Identify which cell holds the provided text, then report its [X, Y] central coordinate. 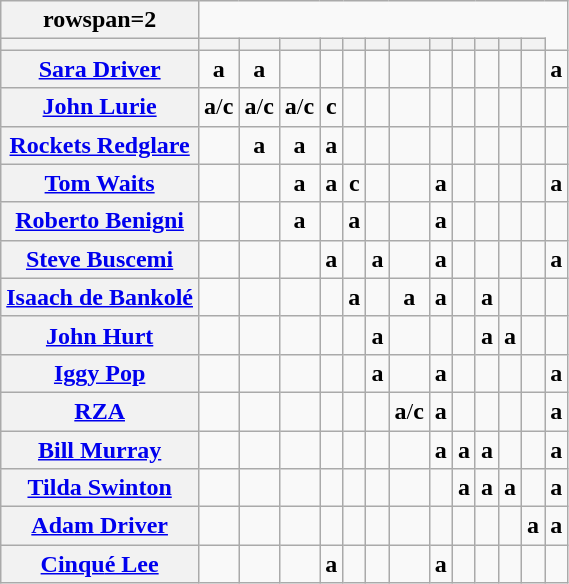
Iggy Pop [100, 373]
John Lurie [100, 107]
Tilda Swinton [100, 488]
Steve Buscemi [100, 259]
Rockets Redglare [100, 145]
rowspan=2 [100, 20]
Isaach de Bankolé [100, 297]
Adam Driver [100, 526]
Tom Waits [100, 183]
Roberto Benigni [100, 221]
John Hurt [100, 335]
Sara Driver [100, 69]
Bill Murray [100, 449]
Cinqué Lee [100, 564]
RZA [100, 411]
